Provide the [x, y] coordinate of the cell's center where the given text is located.  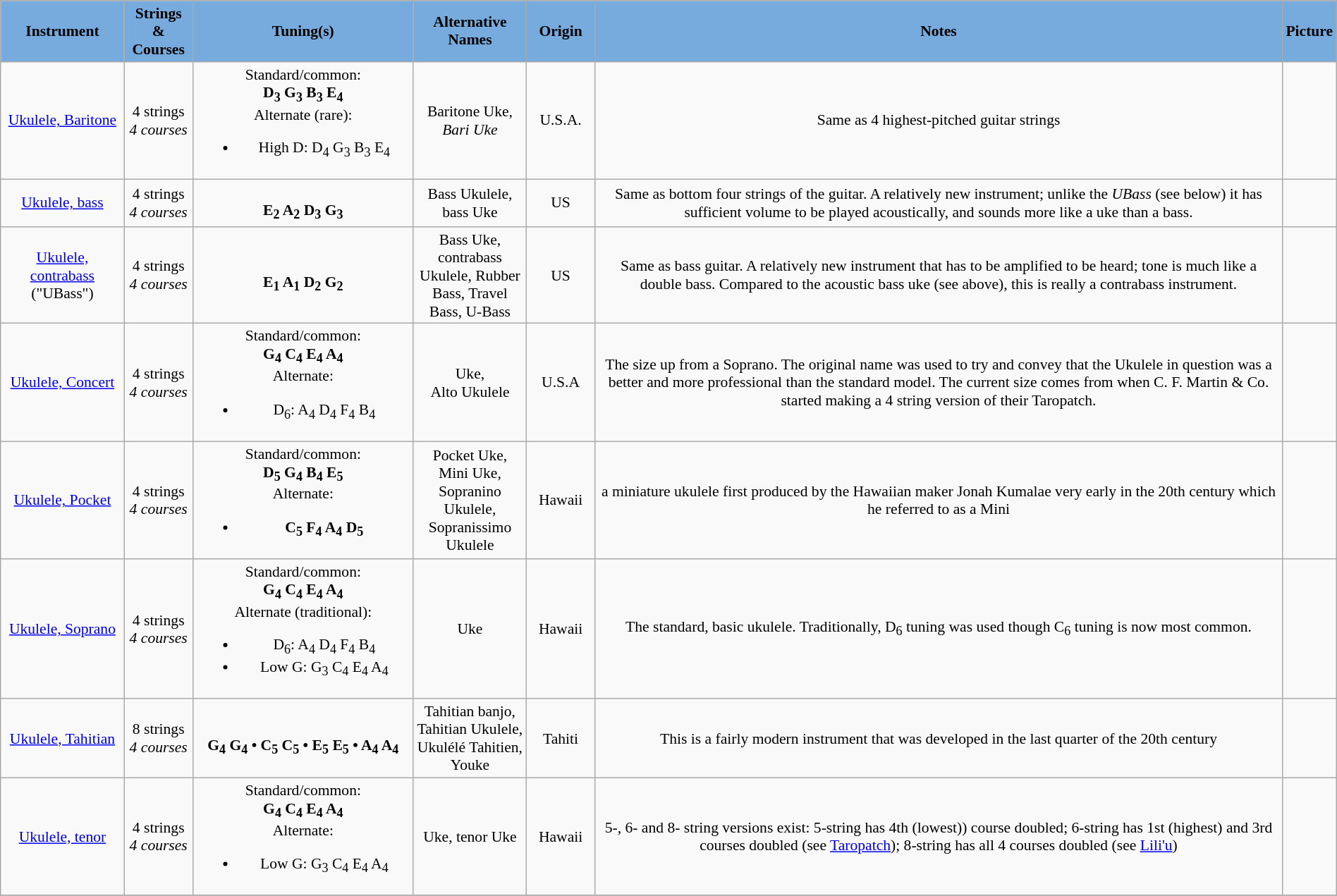
Standard/common:D5 G4 B4 E5Alternate:C5 F4 A4 D5 [303, 501]
Origin [561, 31]
Tahitian banjo, Tahitian Ukulele, Ukulélé Tahitien, Youke [470, 738]
Alternative Names [470, 31]
U.S.A. [561, 120]
Standard/common:D3 G3 B3 E4 Alternate (rare):High D: D4 G3 B3 E4 [303, 120]
E1 A1 D2 G2 [303, 275]
Ukulele, Soprano [62, 629]
Bass Ukulele, bass Uke [470, 203]
Uke [470, 629]
The standard, basic ukulele. Traditionally, D6 tuning was used though C6 tuning is now most common. [939, 629]
Tuning(s) [303, 31]
Bass Uke, contrabass Ukulele, Rubber Bass, Travel Bass, U-Bass [470, 275]
G4 G4 • C5 C5 • E5 E5 • A4 A4 [303, 738]
Uke,Alto Ukulele [470, 382]
Picture [1309, 31]
Ukulele, Baritone [62, 120]
Uke, tenor Uke [470, 836]
Ukulele, contrabass ("UBass") [62, 275]
Instrument [62, 31]
Baritone Uke, Bari Uke [470, 120]
This is a fairly modern instrument that was developed in the last quarter of the 20th century [939, 738]
Standard/common:G4 C4 E4 A4Alternate:D6: A4 D4 F4 B4 [303, 382]
Notes [939, 31]
Ukulele, Pocket [62, 501]
Ukulele, bass [62, 203]
Tahiti [561, 738]
Ukulele, tenor [62, 836]
Ukulele, Concert [62, 382]
Standard/common:G4 C4 E4 A4Alternate:Low G: G3 C4 E4 A4 [303, 836]
Ukulele, Tahitian [62, 738]
Same as 4 highest-pitched guitar strings [939, 120]
Pocket Uke, Mini Uke, Sopranino Ukulele, Sopranissimo Ukulele [470, 501]
a miniature ukulele first produced by the Hawaiian maker Jonah Kumalae very early in the 20th century which he referred to as a Mini [939, 501]
U.S.A [561, 382]
8 strings4 courses [158, 738]
Strings & Courses [158, 31]
Standard/common:G4 C4 E4 A4Alternate (traditional):D6: A4 D4 F4 B4Low G: G3 C4 E4 A4 [303, 629]
E2 A2 D3 G3 [303, 203]
